Identify which cell holds the provided text, then report its [x, y] central coordinate. 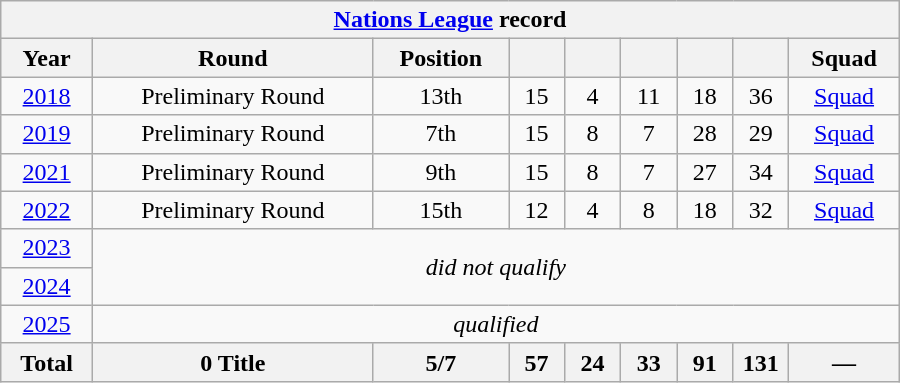
24 [593, 362]
2024 [47, 286]
— [844, 362]
29 [761, 134]
13th [440, 96]
57 [536, 362]
Round [232, 58]
7th [440, 134]
33 [649, 362]
131 [761, 362]
Year [47, 58]
2025 [47, 324]
2018 [47, 96]
15th [440, 210]
12 [536, 210]
91 [705, 362]
32 [761, 210]
Total [47, 362]
2019 [47, 134]
2023 [47, 248]
5/7 [440, 362]
11 [649, 96]
0 Title [232, 362]
did not qualify [496, 267]
2021 [47, 172]
9th [440, 172]
qualified [496, 324]
2022 [47, 210]
34 [761, 172]
28 [705, 134]
27 [705, 172]
Position [440, 58]
36 [761, 96]
Nations League record [450, 20]
